Return the (x, y) coordinate for the center point of the cell that contains the specified text.  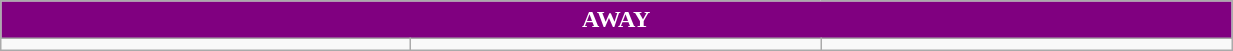
AWAY (616, 20)
